Find where the given text appears and provide that cell's center as (x, y) coordinate. 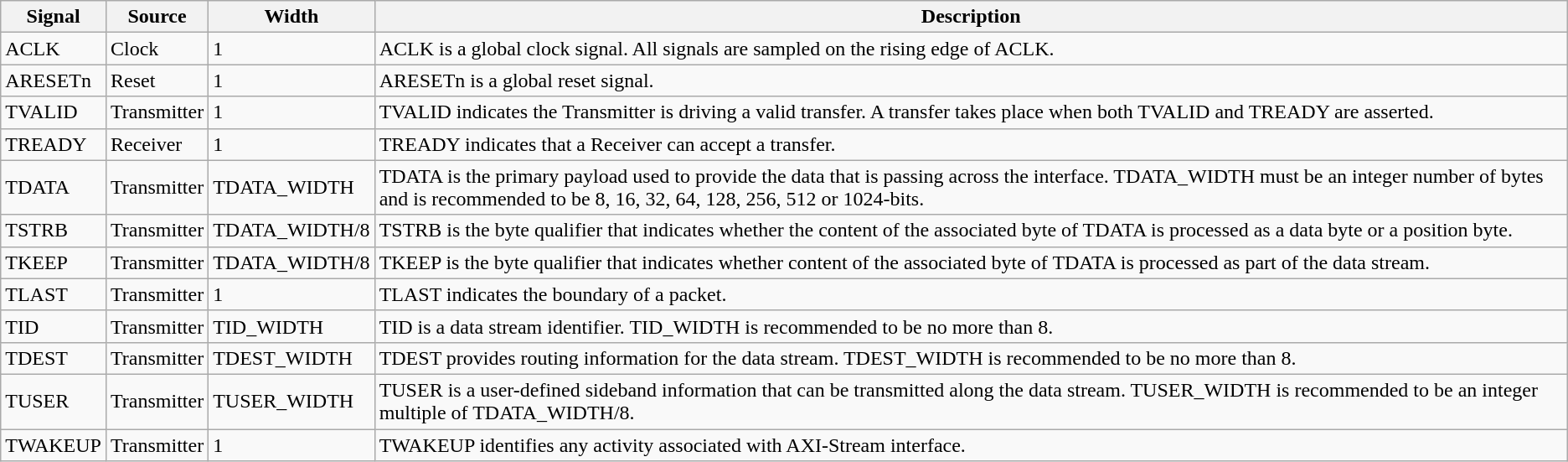
TDEST provides routing information for the data stream. TDEST_WIDTH is recommended to be no more than 8. (971, 358)
TID is a data stream identifier. TID_WIDTH is recommended to be no more than 8. (971, 326)
TUSER (54, 401)
TID_WIDTH (291, 326)
TVALID indicates the Transmitter is driving a valid transfer. A transfer takes place when both TVALID and TREADY are asserted. (971, 112)
Signal (54, 17)
Source (157, 17)
TKEEP (54, 262)
TDATA (54, 188)
TSTRB is the byte qualifier that indicates whether the content of the associated byte of TDATA is processed as a data byte or a position byte. (971, 231)
TVALID (54, 112)
Reset (157, 80)
ARESETn is a global reset signal. (971, 80)
TUSER_WIDTH (291, 401)
TID (54, 326)
ACLK (54, 49)
Clock (157, 49)
TREADY (54, 144)
TWAKEUP identifies any activity associated with AXI-Stream interface. (971, 445)
Description (971, 17)
TLAST indicates the boundary of a packet. (971, 294)
TKEEP is the byte qualifier that indicates whether content of the associated byte of TDATA is processed as part of the data stream. (971, 262)
Width (291, 17)
TREADY indicates that a Receiver can accept a transfer. (971, 144)
Receiver (157, 144)
TDATA_WIDTH (291, 188)
ACLK is a global clock signal. All signals are sampled on the rising edge of ACLK. (971, 49)
TSTRB (54, 231)
TLAST (54, 294)
TDEST (54, 358)
TWAKEUP (54, 445)
ARESETn (54, 80)
TDEST_WIDTH (291, 358)
